Scan for the cell matching the given text and deliver its [x, y] coordinate at center. 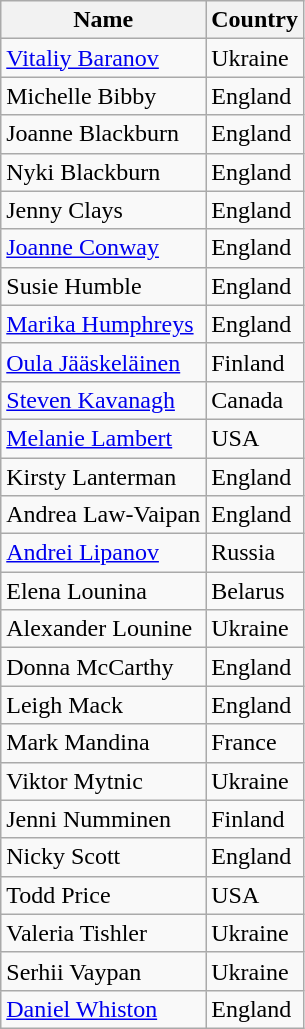
Nyki Blackburn [104, 172]
Vitaliy Baranov [104, 58]
Viktor Mytnic [104, 781]
Andrei Lipanov [104, 553]
Mark Mandina [104, 743]
Todd Price [104, 895]
Elena Lounina [104, 591]
Kirsty Lanterman [104, 477]
France [255, 743]
Name [104, 20]
Belarus [255, 591]
Daniel Whiston [104, 1009]
Steven Kavanagh [104, 400]
Donna McCarthy [104, 667]
Serhii Vaypan [104, 971]
Oula Jääskeläinen [104, 362]
Country [255, 20]
Russia [255, 553]
Leigh Mack [104, 705]
Nicky Scott [104, 857]
Jenni Numminen [104, 819]
Alexander Lounine [104, 629]
Joanne Conway [104, 248]
Jenny Clays [104, 210]
Susie Humble [104, 286]
Michelle Bibby [104, 96]
Andrea Law-Vaipan [104, 515]
Melanie Lambert [104, 438]
Marika Humphreys [104, 324]
Joanne Blackburn [104, 134]
Valeria Tishler [104, 933]
Canada [255, 400]
